Identify which cell holds the provided text, then report its [X, Y] central coordinate. 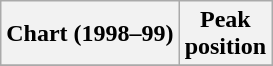
Peak position [225, 34]
Chart (1998–99) [90, 34]
